Scan for the cell matching the given text and deliver its [x, y] coordinate at center. 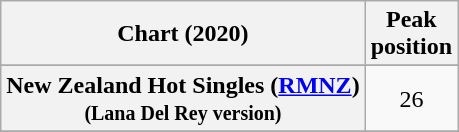
Chart (2020) [183, 34]
26 [411, 98]
New Zealand Hot Singles (RMNZ)(Lana Del Rey version) [183, 98]
Peakposition [411, 34]
